Extract the [X, Y] coordinate from the center of the cell holding the provided text.  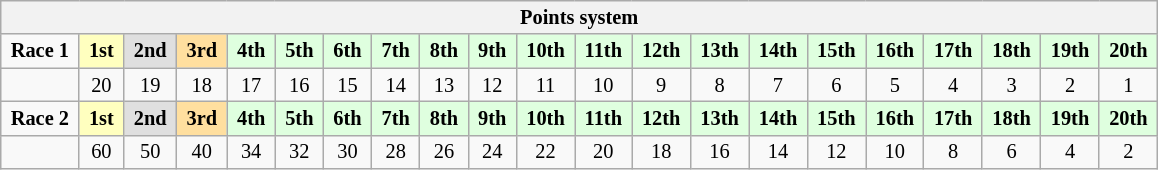
28 [396, 152]
1 [1128, 85]
13 [444, 85]
7 [778, 85]
3 [1011, 85]
17 [251, 85]
24 [492, 152]
32 [299, 152]
5 [895, 85]
Race 1 [40, 51]
60 [102, 152]
Race 2 [40, 118]
26 [444, 152]
22 [545, 152]
15 [347, 85]
9 [661, 85]
50 [150, 152]
19 [150, 85]
Points system [580, 17]
40 [202, 152]
34 [251, 152]
11 [545, 85]
30 [347, 152]
